Return the [X, Y] coordinate for the center point of the cell that contains the specified text.  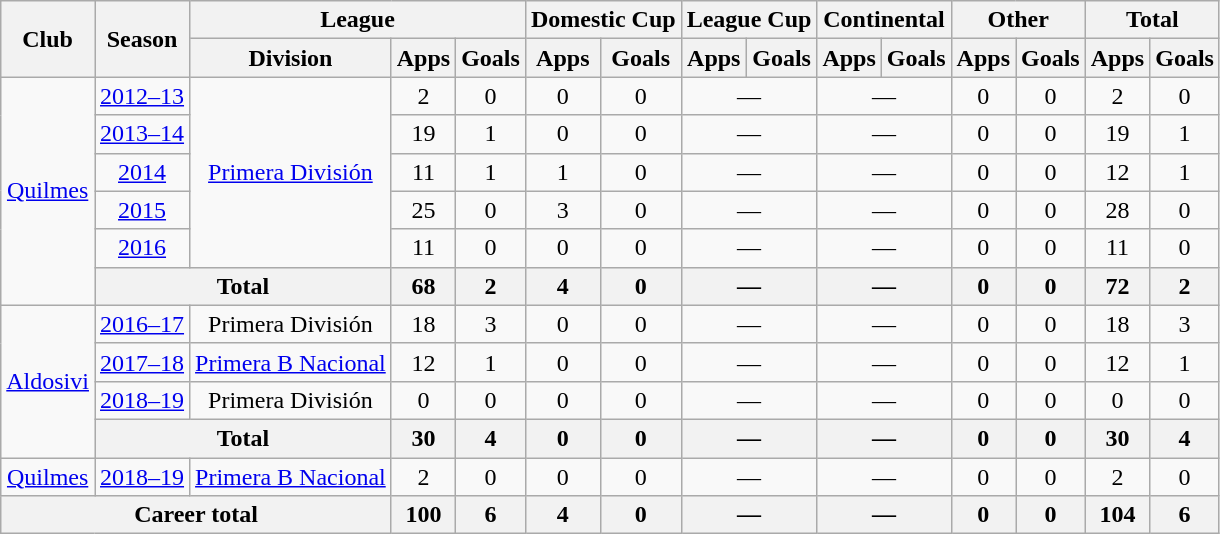
Other [1018, 20]
Career total [196, 515]
2014 [142, 172]
2015 [142, 210]
Aldosivi [48, 381]
72 [1117, 286]
2016 [142, 248]
2016–17 [142, 324]
100 [423, 515]
2013–14 [142, 134]
25 [423, 210]
League Cup [749, 20]
League [358, 20]
Domestic Cup [603, 20]
68 [423, 286]
2017–18 [142, 362]
104 [1117, 515]
Division [291, 58]
Season [142, 39]
28 [1117, 210]
Club [48, 39]
2012–13 [142, 96]
Continental [884, 20]
